Scan for the cell matching the given text and deliver its [X, Y] coordinate at center. 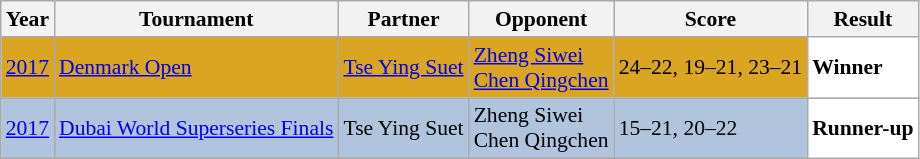
24–22, 19–21, 23–21 [711, 68]
15–21, 20–22 [711, 128]
Partner [403, 19]
Year [28, 19]
Winner [862, 68]
Result [862, 19]
Score [711, 19]
Denmark Open [196, 68]
Runner-up [862, 128]
Tournament [196, 19]
Dubai World Superseries Finals [196, 128]
Opponent [542, 19]
